Output the (x, y) coordinate of the center of the cell containing the given text.  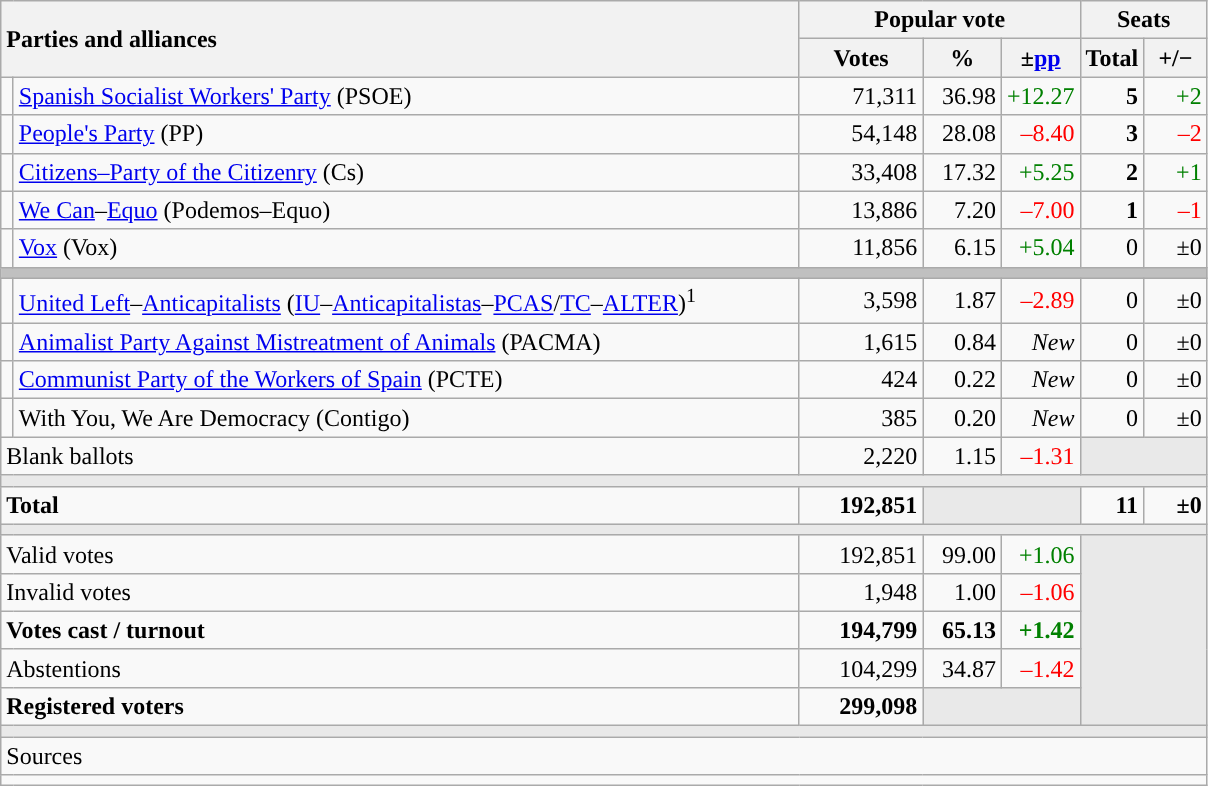
424 (861, 380)
–2.89 (1040, 300)
Spanish Socialist Workers' Party (PSOE) (406, 96)
99.00 (962, 554)
+12.27 (1040, 96)
34.87 (962, 668)
±pp (1040, 58)
People's Party (PP) (406, 134)
Seats (1144, 20)
13,886 (861, 210)
Parties and alliances (400, 39)
Sources (604, 756)
–1.42 (1040, 668)
Valid votes (400, 554)
With You, We Are Democracy (Contigo) (406, 418)
+1.06 (1040, 554)
–1.31 (1040, 456)
11 (1112, 505)
–7.00 (1040, 210)
65.13 (962, 630)
–1 (1176, 210)
+5.25 (1040, 172)
+5.04 (1040, 248)
+2 (1176, 96)
–2 (1176, 134)
3 (1112, 134)
2 (1112, 172)
0.22 (962, 380)
0.84 (962, 342)
6.15 (962, 248)
36.98 (962, 96)
194,799 (861, 630)
Animalist Party Against Mistreatment of Animals (PACMA) (406, 342)
Votes cast / turnout (400, 630)
7.20 (962, 210)
+1.42 (1040, 630)
We Can–Equo (Podemos–Equo) (406, 210)
11,856 (861, 248)
33,408 (861, 172)
+/− (1176, 58)
Abstentions (400, 668)
385 (861, 418)
Registered voters (400, 706)
Blank ballots (400, 456)
+1 (1176, 172)
Vox (Vox) (406, 248)
% (962, 58)
1,615 (861, 342)
299,098 (861, 706)
1.00 (962, 592)
Invalid votes (400, 592)
Citizens–Party of the Citizenry (Cs) (406, 172)
Communist Party of the Workers of Spain (PCTE) (406, 380)
Popular vote (940, 20)
–1.06 (1040, 592)
5 (1112, 96)
1.15 (962, 456)
1,948 (861, 592)
0.20 (962, 418)
104,299 (861, 668)
Votes (861, 58)
3,598 (861, 300)
1.87 (962, 300)
28.08 (962, 134)
2,220 (861, 456)
–8.40 (1040, 134)
17.32 (962, 172)
71,311 (861, 96)
United Left–Anticapitalists (IU–Anticapitalistas–PCAS/TC–ALTER)1 (406, 300)
1 (1112, 210)
54,148 (861, 134)
